Search for the cell housing the specified text and yield its [X, Y] center coordinate. 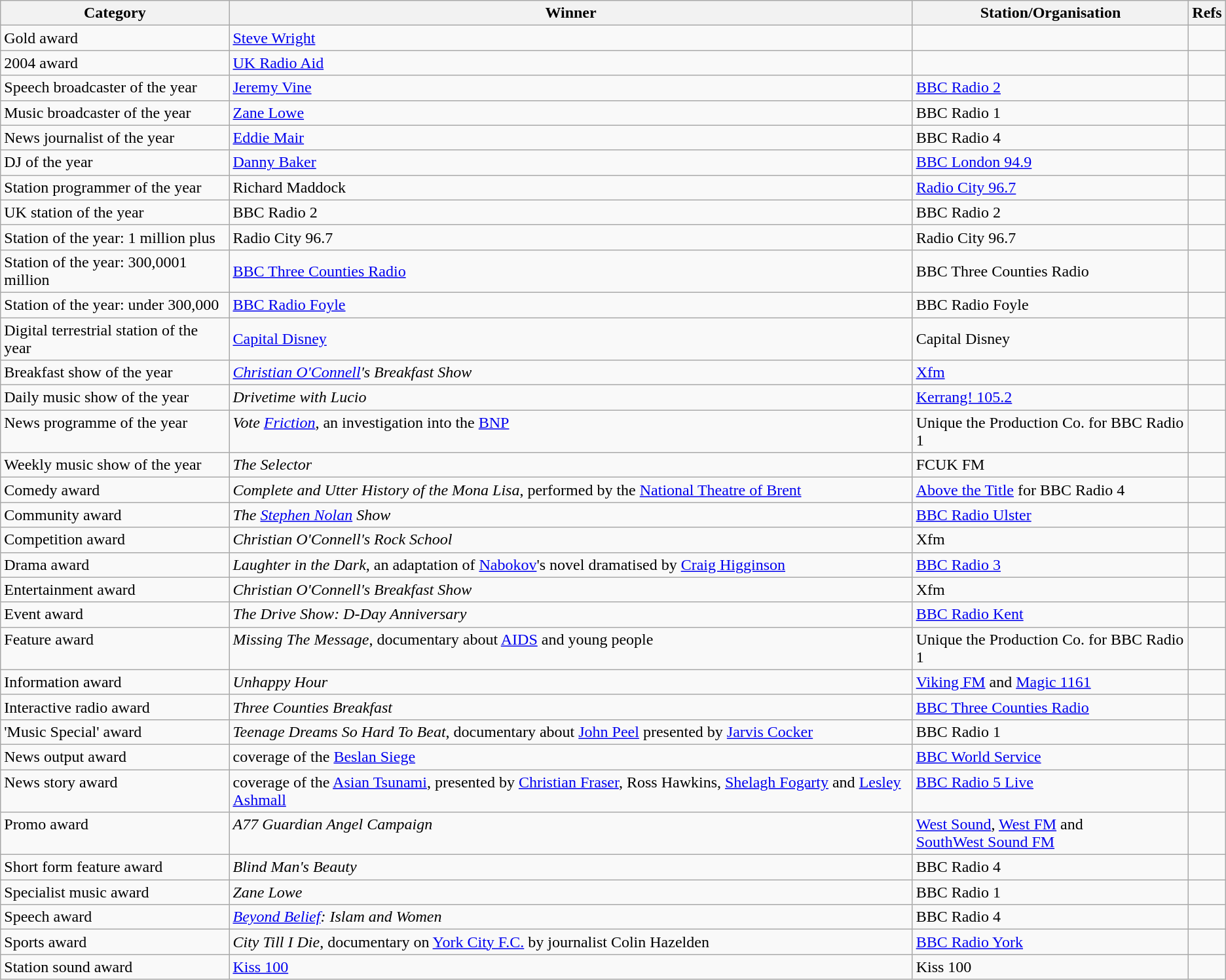
Steve Wright [571, 38]
Eddie Mair [571, 138]
Short form feature award [115, 867]
Drivetime with Lucio [571, 398]
Station of the year: under 300,000 [115, 305]
coverage of the Asian Tsunami, presented by Christian Fraser, Ross Hawkins, Shelagh Fogarty and Lesley Ashmall [571, 790]
BBC Radio Ulster [1050, 515]
Vote Friction, an investigation into the BNP [571, 431]
Richard Maddock [571, 187]
Refs [1207, 13]
BBC Radio York [1050, 942]
Station sound award [115, 967]
Gold award [115, 38]
News journalist of the year [115, 138]
Feature award [115, 649]
The Selector [571, 465]
Laughter in the Dark, an adaptation of Nabokov's novel dramatised by Craig Higginson [571, 565]
West Sound, West FM andSouthWest Sound FM [1050, 833]
Teenage Dreams So Hard To Beat, documentary about John Peel presented by Jarvis Cocker [571, 732]
Music broadcaster of the year [115, 113]
News output award [115, 757]
Comedy award [115, 490]
Interactive radio award [115, 707]
DJ of the year [115, 162]
Complete and Utter History of the Mona Lisa, performed by the National Theatre of Brent [571, 490]
FCUK FM [1050, 465]
Station of the year: 1 million plus [115, 237]
'Music Special' award [115, 732]
BBC Radio 3 [1050, 565]
City Till I Die, documentary on York City F.C. by journalist Colin Hazelden [571, 942]
Danny Baker [571, 162]
coverage of the Beslan Siege [571, 757]
News programme of the year [115, 431]
Christian O'Connell's Rock School [571, 540]
BBC World Service [1050, 757]
2004 award [115, 63]
UK Radio Aid [571, 63]
Blind Man's Beauty [571, 867]
Weekly music show of the year [115, 465]
Jeremy Vine [571, 88]
Specialist music award [115, 892]
The Stephen Nolan Show [571, 515]
Beyond Belief: Islam and Women [571, 917]
Kerrang! 105.2 [1050, 398]
Viking FM and Magic 1161 [1050, 682]
Digital terrestrial station of the year [115, 338]
Information award [115, 682]
Station of the year: 300,0001 million [115, 271]
Promo award [115, 833]
UK station of the year [115, 212]
Three Counties Breakfast [571, 707]
The Drive Show: D-Day Anniversary [571, 614]
Entertainment award [115, 590]
Event award [115, 614]
BBC London 94.9 [1050, 162]
Speech broadcaster of the year [115, 88]
BBC Radio 5 Live [1050, 790]
Daily music show of the year [115, 398]
Competition award [115, 540]
BBC Radio Kent [1050, 614]
Category [115, 13]
Speech award [115, 917]
Breakfast show of the year [115, 373]
Station/Organisation [1050, 13]
Above the Title for BBC Radio 4 [1050, 490]
News story award [115, 790]
A77 Guardian Angel Campaign [571, 833]
Station programmer of the year [115, 187]
Winner [571, 13]
Missing The Message, documentary about AIDS and young people [571, 649]
Drama award [115, 565]
Sports award [115, 942]
Unhappy Hour [571, 682]
Community award [115, 515]
